Detect which cell encompasses the target text, then output its [x, y] center coordinate. 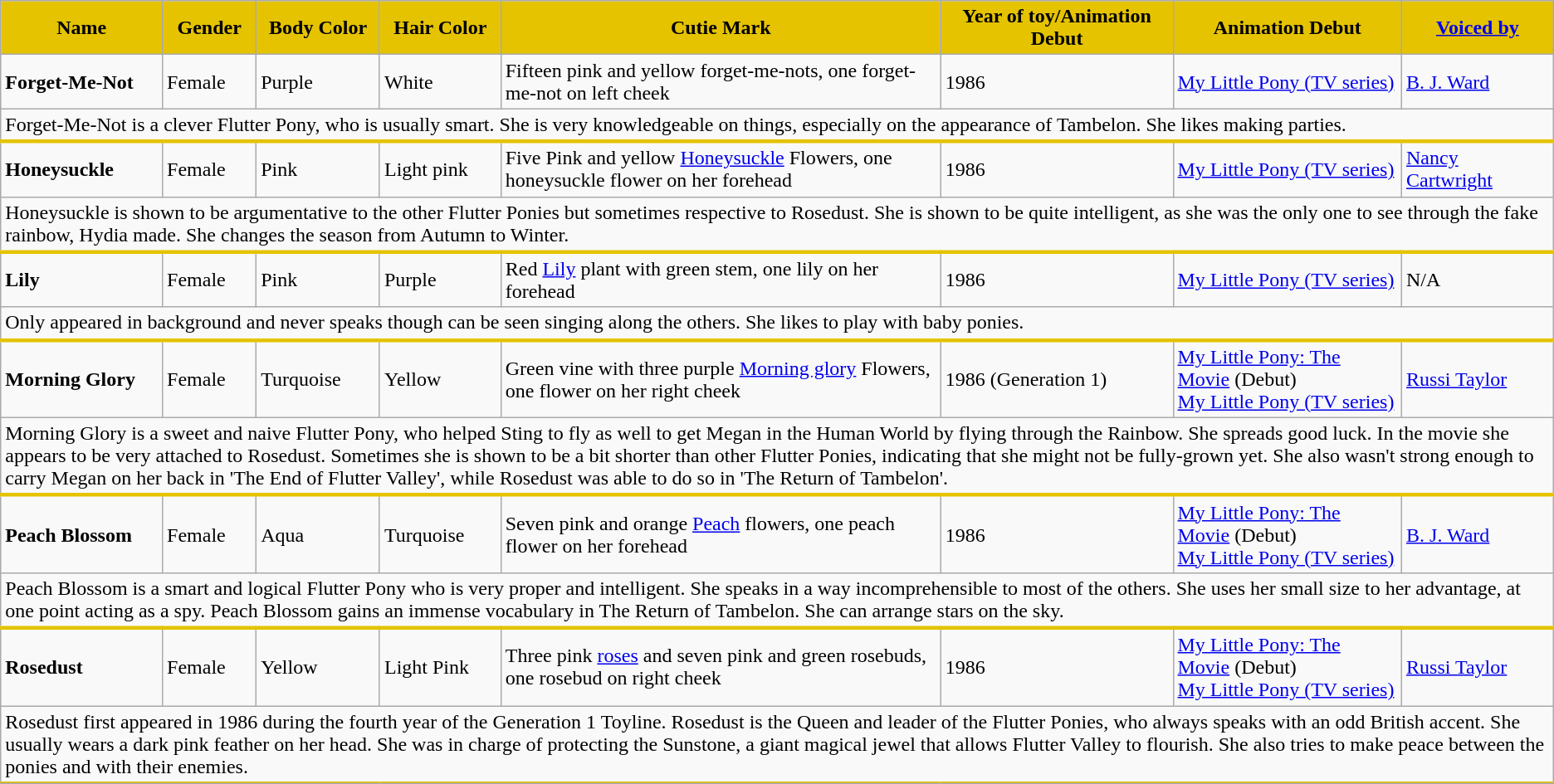
Nancy Cartwright [1478, 169]
Five Pink and yellow Honeysuckle Flowers, one honeysuckle flower on her forehead [721, 169]
White [440, 81]
Name [81, 28]
Three pink roses and seven pink and green rosebuds, one rosebud on right cheek [721, 667]
Light Pink [440, 667]
Forget-Me-Not [81, 81]
Fifteen pink and yellow forget-me-nots, one forget-me-not on left cheek [721, 81]
Morning Glory [81, 379]
Rosedust [81, 667]
Only appeared in background and never speaks though can be seen singing along the others. She likes to play with baby ponies. [777, 324]
Voiced by [1478, 28]
Year of toy/Animation Debut [1057, 28]
N/A [1478, 280]
Gender [209, 28]
Honeysuckle [81, 169]
Green vine with three purple Morning glory Flowers, one flower on her right cheek [721, 379]
Cutie Mark [721, 28]
Lily [81, 280]
Animation Debut [1288, 28]
Body Color [319, 28]
Light pink [440, 169]
Aqua [319, 534]
Seven pink and orange Peach flowers, one peach flower on her forehead [721, 534]
Peach Blossom [81, 534]
Hair Color [440, 28]
1986 (Generation 1) [1057, 379]
Red Lily plant with green stem, one lily on her forehead [721, 280]
